Return [X, Y] of the center of cell containing provided text 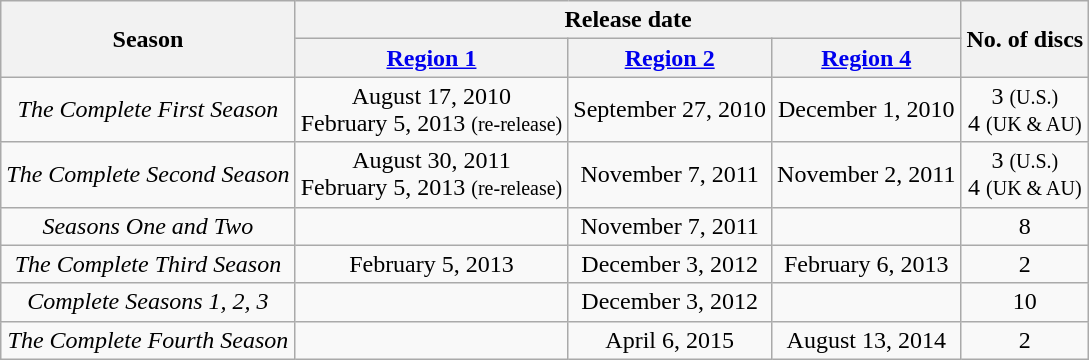
The Complete Third Season [148, 264]
December 1, 2010 [866, 110]
The Complete Second Season [148, 174]
Region 4 [866, 58]
The Complete Fourth Season [148, 340]
Release date [628, 20]
Seasons One and Two [148, 226]
No. of discs [1025, 39]
September 27, 2010 [670, 110]
February 6, 2013 [866, 264]
February 5, 2013 [432, 264]
10 [1025, 302]
April 6, 2015 [670, 340]
Region 1 [432, 58]
August 30, 2011February 5, 2013 (re-release) [432, 174]
The Complete First Season [148, 110]
8 [1025, 226]
November 2, 2011 [866, 174]
Season [148, 39]
August 17, 2010February 5, 2013 (re-release) [432, 110]
Complete Seasons 1, 2, 3 [148, 302]
Region 2 [670, 58]
August 13, 2014 [866, 340]
